Output the (x, y) coordinate of the center of the cell containing the given text.  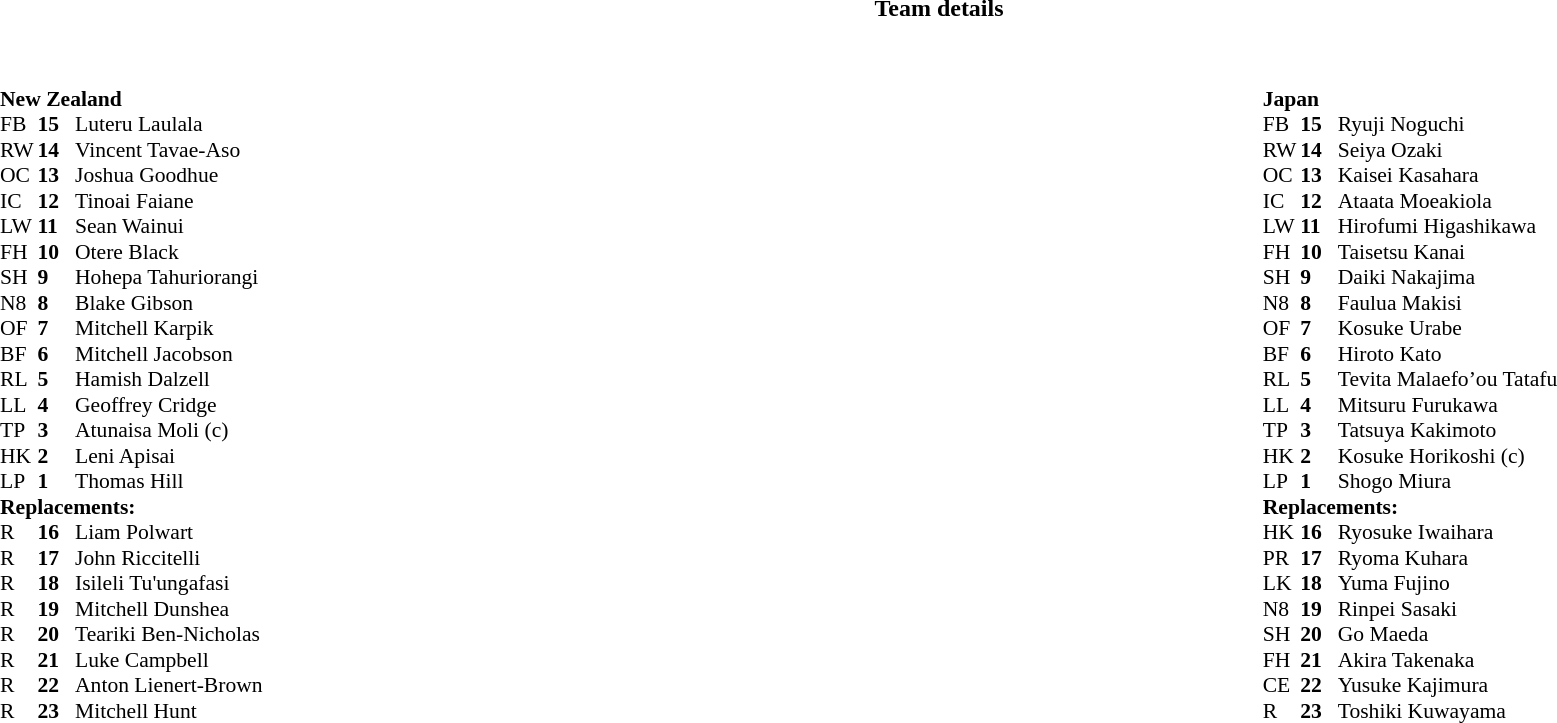
Tinoai Faiane (169, 201)
Otere Black (169, 252)
Luteru Laulala (169, 125)
Isileli Tu'ungafasi (169, 583)
Liam Polwart (169, 533)
Anton Lienert-Brown (169, 685)
Joshua Goodhue (169, 175)
Luke Campbell (169, 660)
CE (1282, 685)
Leni Apisai (169, 456)
John Riccitelli (169, 558)
Geoffrey Cridge (169, 405)
Mitchell Karpik (169, 329)
Mitchell Jacobson (169, 354)
Vincent Tavae-Aso (169, 150)
Teariki Ben-Nicholas (169, 635)
Mitchell Dunshea (169, 609)
Atunaisa Moli (c) (169, 431)
New Zealand (132, 99)
Hamish Dalzell (169, 379)
Replacements: (132, 507)
Thomas Hill (169, 481)
Hohepa Tahuriorangi (169, 277)
PR (1282, 558)
Blake Gibson (169, 303)
LK (1282, 583)
Sean Wainui (169, 227)
